Return the [X, Y] coordinate for the center point of the cell that contains the specified text.  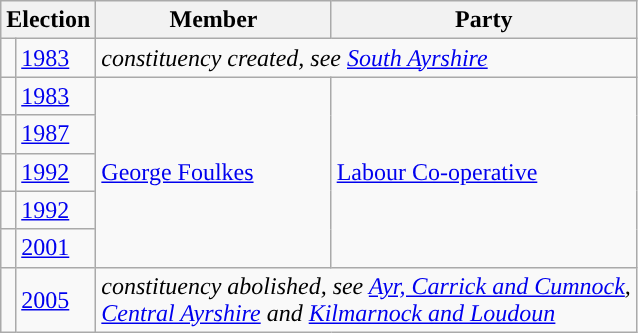
Party [484, 20]
2001 [56, 248]
1987 [56, 134]
constituency abolished, see Ayr, Carrick and Cumnock,Central Ayrshire and Kilmarnock and Loudoun [366, 300]
constituency created, see South Ayrshire [366, 58]
George Foulkes [214, 172]
Member [214, 20]
Labour Co-operative [484, 172]
2005 [56, 300]
Election [48, 20]
